Capture the cell that displays the provided text and extract its [X, Y] central coordinate. 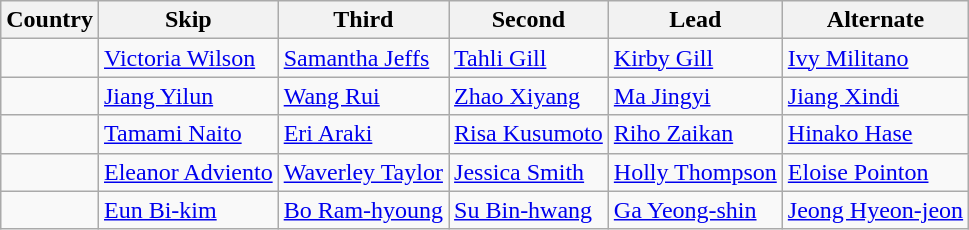
Lead [695, 20]
Eleanor Adviento [188, 172]
Jessica Smith [529, 172]
Country [50, 20]
Ma Jingyi [695, 96]
Waverley Taylor [363, 172]
Skip [188, 20]
Tamami Naito [188, 134]
Jeong Hyeon-jeon [875, 210]
Su Bin-hwang [529, 210]
Alternate [875, 20]
Holly Thompson [695, 172]
Third [363, 20]
Kirby Gill [695, 58]
Bo Ram-hyoung [363, 210]
Tahli Gill [529, 58]
Eun Bi-kim [188, 210]
Jiang Yilun [188, 96]
Eri Araki [363, 134]
Second [529, 20]
Jiang Xindi [875, 96]
Wang Rui [363, 96]
Eloise Pointon [875, 172]
Riho Zaikan [695, 134]
Zhao Xiyang [529, 96]
Samantha Jeffs [363, 58]
Hinako Hase [875, 134]
Ga Yeong-shin [695, 210]
Ivy Militano [875, 58]
Victoria Wilson [188, 58]
Risa Kusumoto [529, 134]
